Capture the cell that displays the provided text and extract its (X, Y) central coordinate. 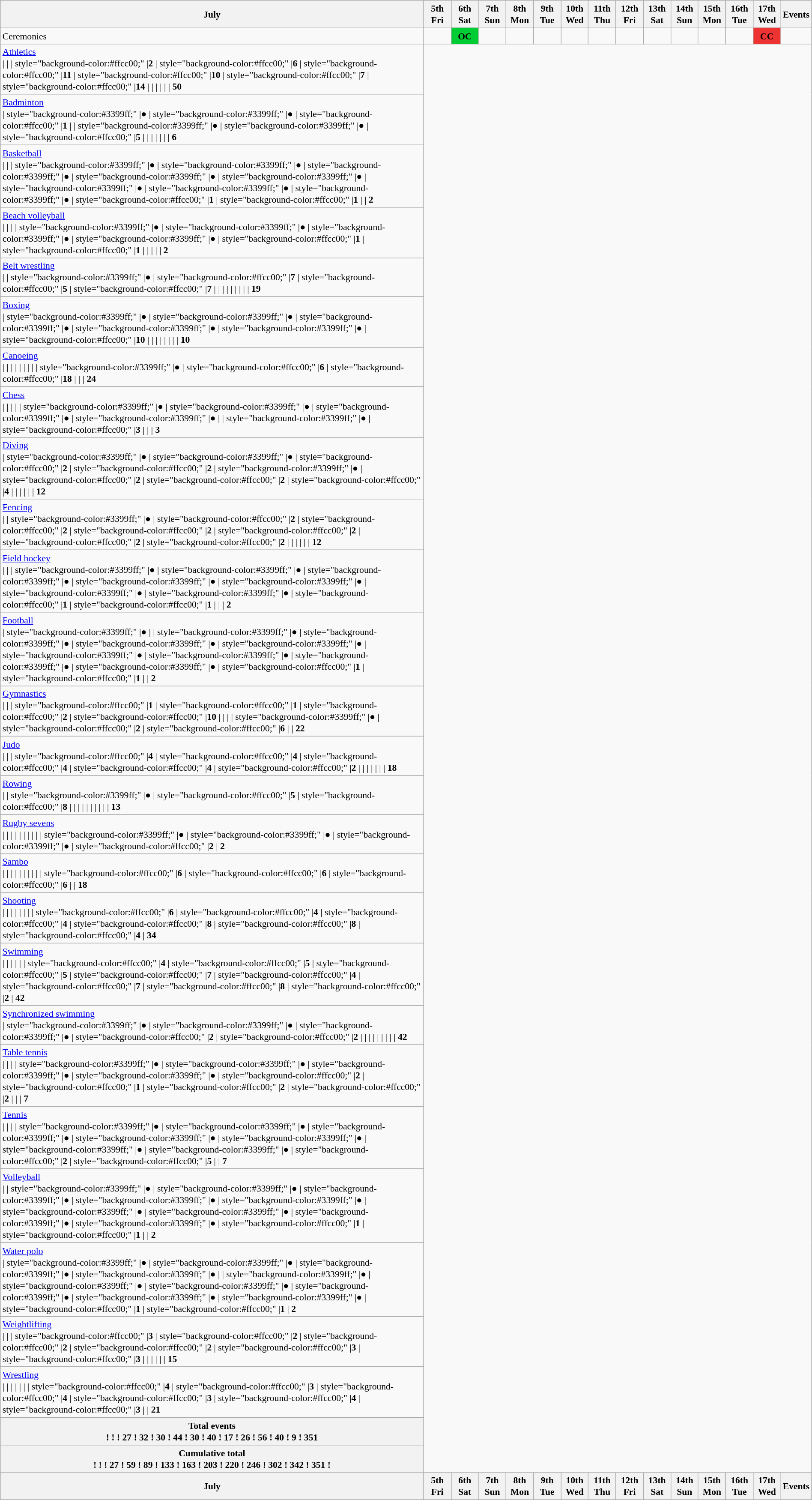
OC (465, 36)
Rowing| | style="background-color:#3399ff;" |● | style="background-color:#ffcc00;" |5 | style="background-color:#ffcc00;" |8 | | | | | | | | | | 13 (212, 795)
Total events! ! ! 27 ! 32 ! 30 ! 44 ! 30 ! 40 ! 17 ! 26 ! 56 ! 40 ! 9 ! 351 (212, 1431)
Sambo| | | | | | | | | | style="background-color:#ffcc00;" |6 | style="background-color:#ffcc00;" |6 | style="background-color:#ffcc00;" |6 | | 18 (212, 873)
Ceremonies (212, 36)
Cumulative total! ! ! 27 ! 59 ! 89 ! 133 ! 163 ! 203 ! 220 ! 246 ! 302 ! 342 ! 351 ! (212, 1458)
CC (767, 36)
